Locate the cell with the specified text and output its [X, Y] center coordinate. 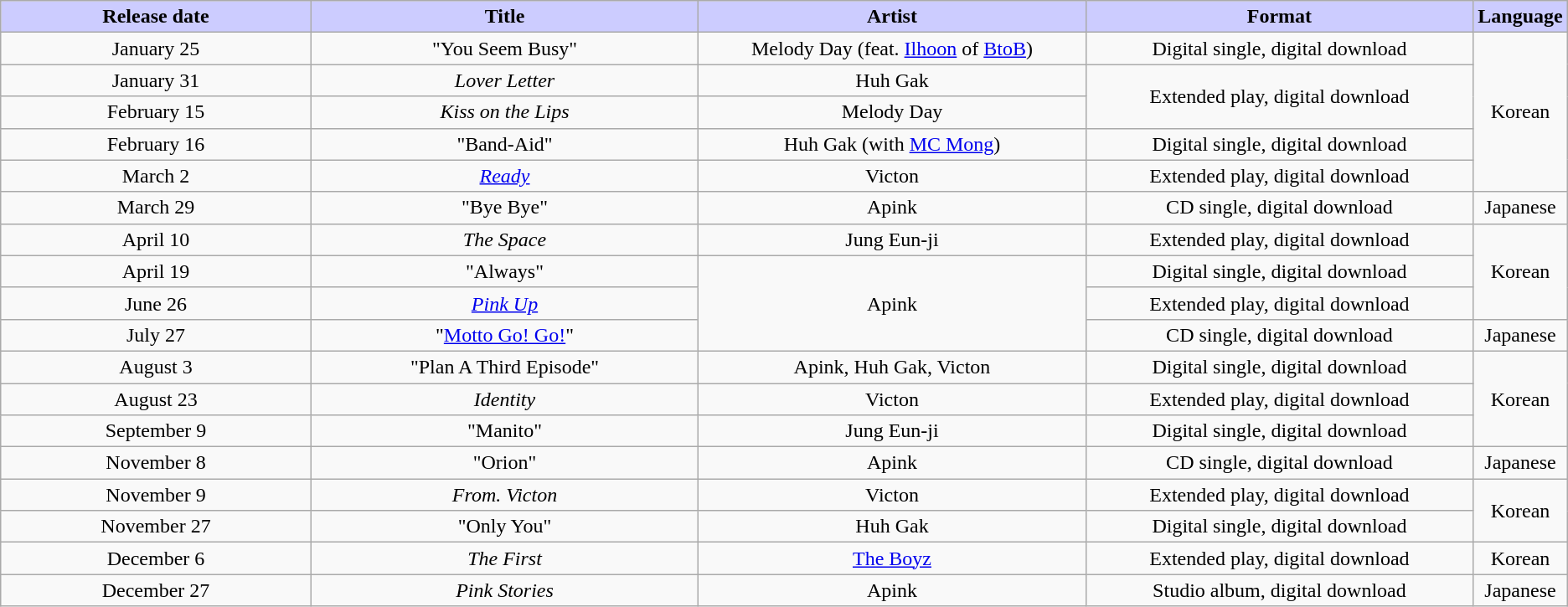
February 16 [156, 144]
Melody Day (feat. Ilhoon of BtoB) [892, 49]
Apink, Huh Gak, Victon [892, 367]
Huh Gak (with MC Mong) [892, 144]
April 10 [156, 239]
June 26 [156, 303]
Pink Up [504, 303]
August 3 [156, 367]
"Band-Aid" [504, 144]
November 27 [156, 527]
January 25 [156, 49]
July 27 [156, 335]
December 6 [156, 558]
Language [1520, 17]
"Motto Go! Go!" [504, 335]
"Always" [504, 271]
March 29 [156, 208]
"You Seem Busy" [504, 49]
"Manito" [504, 431]
February 15 [156, 112]
Studio album, digital download [1280, 590]
The First [504, 558]
Pink Stories [504, 590]
Melody Day [892, 112]
Ready [504, 176]
Format [1280, 17]
March 2 [156, 176]
November 9 [156, 495]
Title [504, 17]
"Orion" [504, 463]
The Boyz [892, 558]
Kiss on the Lips [504, 112]
January 31 [156, 80]
August 23 [156, 399]
From. Victon [504, 495]
The Space [504, 239]
"Only You" [504, 527]
"Plan A Third Episode" [504, 367]
Lover Letter [504, 80]
April 19 [156, 271]
Release date [156, 17]
December 27 [156, 590]
"Bye Bye" [504, 208]
Identity [504, 399]
Artist [892, 17]
September 9 [156, 431]
November 8 [156, 463]
